Provide the (x, y) coordinate of the cell's center where the given text is located.  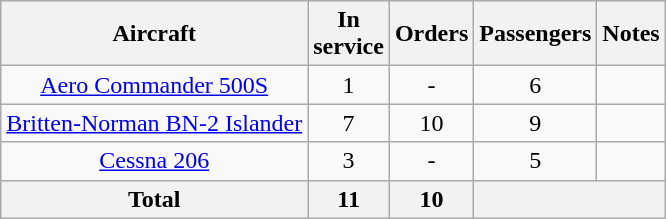
6 (536, 85)
3 (349, 161)
1 (349, 85)
Passengers (536, 34)
Aircraft (154, 34)
5 (536, 161)
11 (349, 199)
Cessna 206 (154, 161)
Total (154, 199)
Inservice (349, 34)
Orders (431, 34)
9 (536, 123)
Aero Commander 500S (154, 85)
7 (349, 123)
Britten-Norman BN-2 Islander (154, 123)
Notes (631, 34)
